Determine the [x, y] coordinate at the center of the cell enclosing the given text.  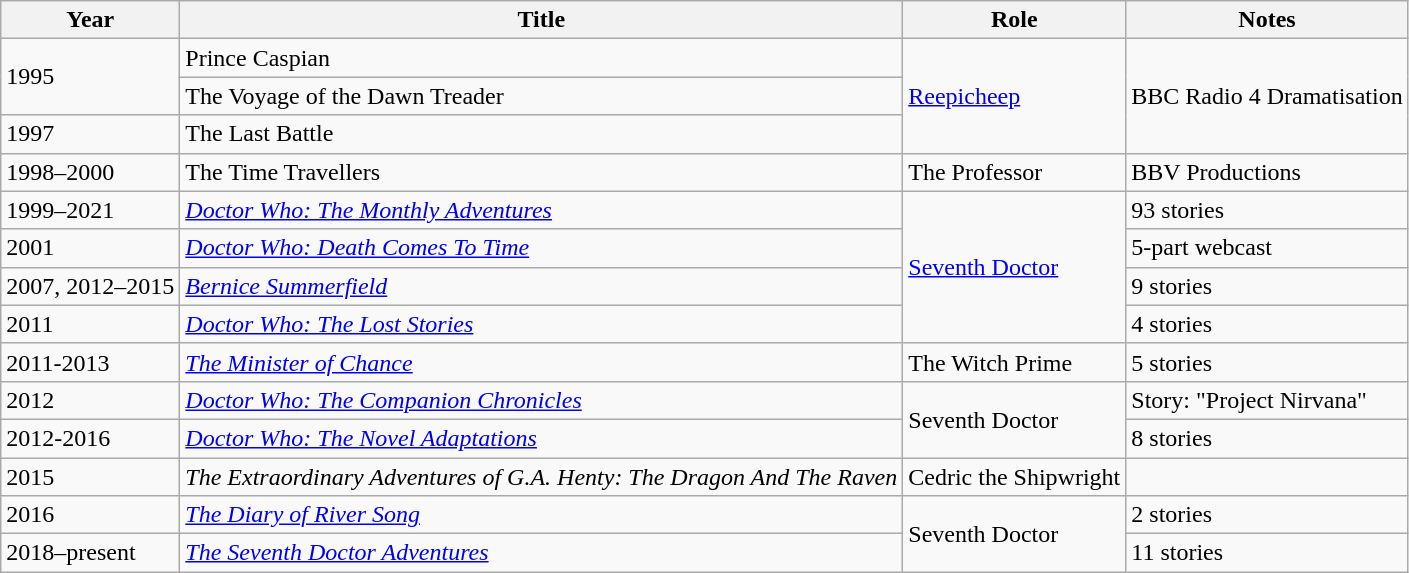
Bernice Summerfield [542, 286]
Doctor Who: The Companion Chronicles [542, 400]
Doctor Who: The Lost Stories [542, 324]
5 stories [1267, 362]
9 stories [1267, 286]
The Voyage of the Dawn Treader [542, 96]
Cedric the Shipwright [1014, 477]
2001 [90, 248]
2011-2013 [90, 362]
11 stories [1267, 553]
1997 [90, 134]
Notes [1267, 20]
Title [542, 20]
Doctor Who: Death Comes To Time [542, 248]
The Professor [1014, 172]
Doctor Who: The Monthly Adventures [542, 210]
2012-2016 [90, 438]
2007, 2012–2015 [90, 286]
2 stories [1267, 515]
8 stories [1267, 438]
The Witch Prime [1014, 362]
Prince Caspian [542, 58]
4 stories [1267, 324]
Year [90, 20]
1998–2000 [90, 172]
BBV Productions [1267, 172]
2015 [90, 477]
The Time Travellers [542, 172]
The Minister of Chance [542, 362]
2018–present [90, 553]
2016 [90, 515]
1995 [90, 77]
The Seventh Doctor Adventures [542, 553]
5-part webcast [1267, 248]
The Last Battle [542, 134]
93 stories [1267, 210]
The Extraordinary Adventures of G.A. Henty: The Dragon And The Raven [542, 477]
The Diary of River Song [542, 515]
Doctor Who: The Novel Adaptations [542, 438]
Story: "Project Nirvana" [1267, 400]
Reepicheep [1014, 96]
2011 [90, 324]
1999–2021 [90, 210]
BBC Radio 4 Dramatisation [1267, 96]
Role [1014, 20]
2012 [90, 400]
